Pinpoint the cell where the given text exists, returning its (X, Y) midpoint coordinate. 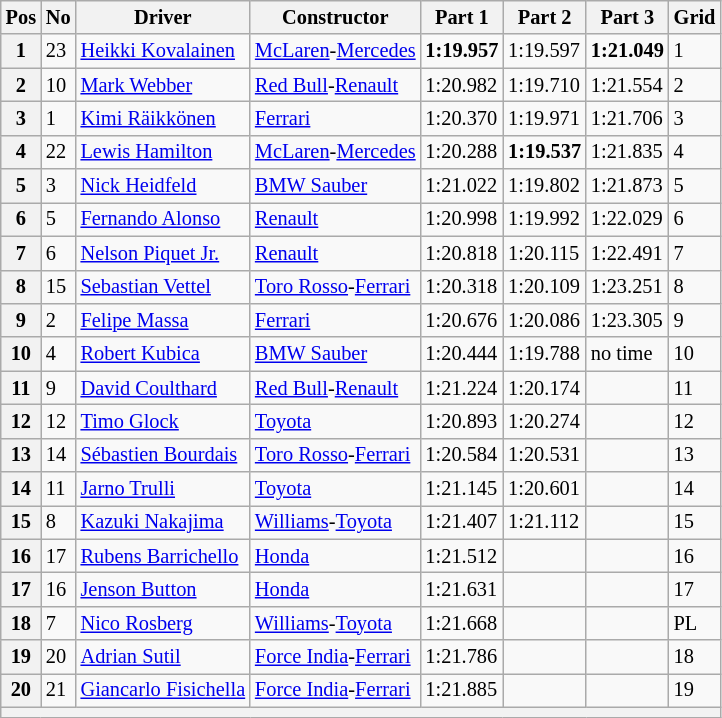
1:21.112 (544, 522)
Pos (21, 17)
Part 1 (462, 17)
Adrian Sutil (163, 657)
1:21.049 (628, 51)
1:20.288 (462, 152)
1:19.957 (462, 51)
1:21.706 (628, 118)
Jenson Button (163, 589)
1:19.992 (544, 219)
Felipe Massa (163, 320)
1:21.022 (462, 186)
Grid (695, 17)
1:19.971 (544, 118)
Driver (163, 17)
1:21.786 (462, 657)
1:19.537 (544, 152)
1:19.597 (544, 51)
Part 2 (544, 17)
1:21.873 (628, 186)
Timo Glock (163, 421)
1:20.318 (462, 287)
Nick Heidfeld (163, 186)
Kimi Räikkönen (163, 118)
Heikki Kovalainen (163, 51)
Robert Kubica (163, 354)
Lewis Hamilton (163, 152)
1:21.407 (462, 522)
1:20.601 (544, 489)
1:19.788 (544, 354)
1:23.251 (628, 287)
1:21.512 (462, 556)
1:21.145 (462, 489)
1:22.029 (628, 219)
David Coulthard (163, 388)
1:20.982 (462, 85)
1:20.115 (544, 253)
Kazuki Nakajima (163, 522)
1:21.668 (462, 623)
1:21.554 (628, 85)
Giancarlo Fisichella (163, 690)
No (58, 17)
Part 3 (628, 17)
Nico Rosberg (163, 623)
1:21.835 (628, 152)
1:20.818 (462, 253)
1:20.584 (462, 455)
Mark Webber (163, 85)
Nelson Piquet Jr. (163, 253)
1:19.710 (544, 85)
1:20.086 (544, 320)
Jarno Trulli (163, 489)
Rubens Barrichello (163, 556)
no time (628, 354)
1:23.305 (628, 320)
1:20.174 (544, 388)
21 (58, 690)
1:20.998 (462, 219)
1:21.885 (462, 690)
1:20.370 (462, 118)
1:20.531 (544, 455)
1:20.676 (462, 320)
1:20.444 (462, 354)
1:19.802 (544, 186)
1:22.491 (628, 253)
Constructor (335, 17)
Fernando Alonso (163, 219)
1:20.109 (544, 287)
22 (58, 152)
Sébastien Bourdais (163, 455)
1:20.893 (462, 421)
1:21.631 (462, 589)
23 (58, 51)
1:20.274 (544, 421)
Sebastian Vettel (163, 287)
PL (695, 623)
1:21.224 (462, 388)
